Return the (X, Y) coordinate for the center point of the cell that contains the specified text.  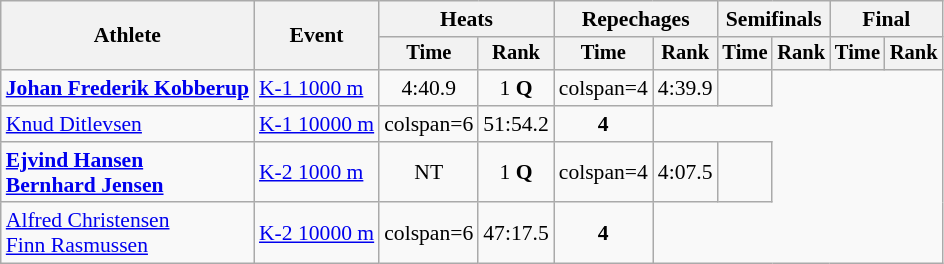
Event (316, 36)
K-2 10000 m (316, 234)
Heats (466, 19)
Ejvind HansenBernhard Jensen (128, 172)
Knud Ditlevsen (128, 124)
K-1 10000 m (316, 124)
4:07.5 (686, 172)
Alfred ChristensenFinn Rasmussen (128, 234)
NT (428, 172)
Johan Frederik Kobberup (128, 88)
K-1 1000 m (316, 88)
Athlete (128, 36)
4:39.9 (686, 88)
4:40.9 (428, 88)
51:54.2 (516, 124)
K-2 1000 m (316, 172)
Semifinals (774, 19)
Final (886, 19)
47:17.5 (516, 234)
Repechages (636, 19)
